Return [x, y] of the center of cell containing provided text 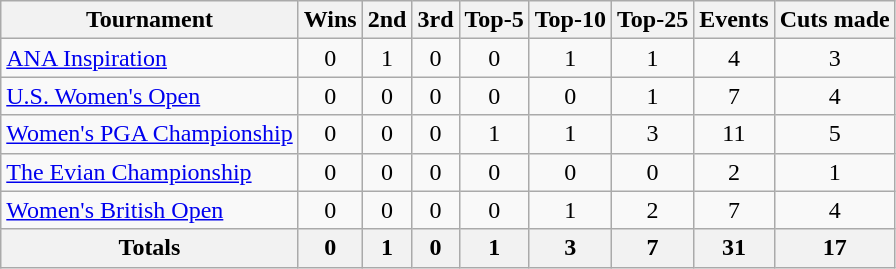
11 [734, 134]
U.S. Women's Open [150, 96]
Events [734, 20]
31 [734, 248]
ANA Inspiration [150, 58]
Top-5 [494, 20]
5 [834, 134]
Top-10 [570, 20]
2nd [387, 20]
Cuts made [834, 20]
Women's PGA Championship [150, 134]
3rd [436, 20]
Top-25 [652, 20]
Totals [150, 248]
Tournament [150, 20]
Women's British Open [150, 210]
17 [834, 248]
The Evian Championship [150, 172]
Wins [330, 20]
